Search for the cell housing the specified text and yield its [X, Y] center coordinate. 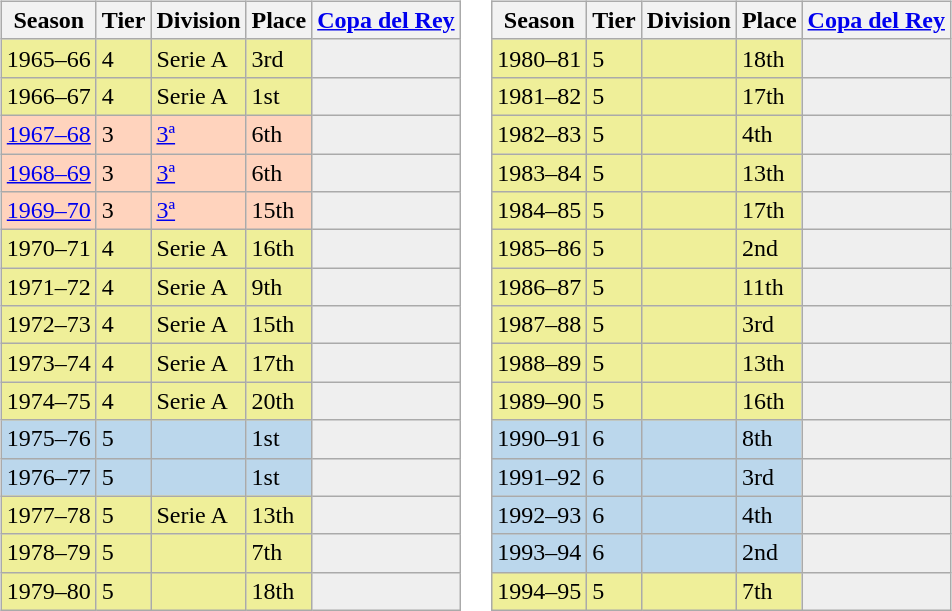
1974–75 [48, 401]
1986–87 [540, 287]
1980–81 [540, 58]
1970–71 [48, 249]
9th [279, 287]
1985–86 [540, 249]
1984–85 [540, 211]
1968–69 [48, 173]
1976–77 [48, 477]
1965–66 [48, 58]
1966–67 [48, 96]
1982–83 [540, 134]
1973–74 [48, 363]
1969–70 [48, 211]
1990–91 [540, 439]
1971–72 [48, 287]
1994–95 [540, 591]
1972–73 [48, 325]
1987–88 [540, 325]
1983–84 [540, 173]
1991–92 [540, 477]
1993–94 [540, 553]
20th [279, 401]
1967–68 [48, 134]
1977–78 [48, 515]
1979–80 [48, 591]
1989–90 [540, 401]
1981–82 [540, 96]
1978–79 [48, 553]
11th [769, 287]
1975–76 [48, 439]
1988–89 [540, 363]
8th [769, 439]
1992–93 [540, 515]
